Return (x, y) of the center of cell containing provided text 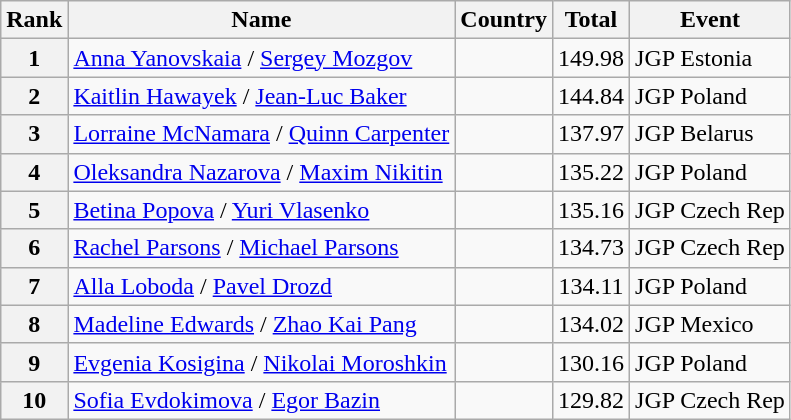
Oleksandra Nazarova / Maxim Nikitin (262, 172)
Betina Popova / Yuri Vlasenko (262, 210)
137.97 (592, 134)
Total (592, 20)
Event (710, 20)
3 (34, 134)
Madeline Edwards / Zhao Kai Pang (262, 324)
135.16 (592, 210)
Rank (34, 20)
7 (34, 286)
Sofia Evdokimova / Egor Bazin (262, 400)
130.16 (592, 362)
Lorraine McNamara / Quinn Carpenter (262, 134)
2 (34, 96)
1 (34, 58)
134.73 (592, 248)
4 (34, 172)
Kaitlin Hawayek / Jean-Luc Baker (262, 96)
135.22 (592, 172)
JGP Mexico (710, 324)
JGP Estonia (710, 58)
149.98 (592, 58)
5 (34, 210)
134.11 (592, 286)
129.82 (592, 400)
Name (262, 20)
10 (34, 400)
8 (34, 324)
JGP Belarus (710, 134)
Country (504, 20)
Rachel Parsons / Michael Parsons (262, 248)
6 (34, 248)
9 (34, 362)
134.02 (592, 324)
Anna Yanovskaia / Sergey Mozgov (262, 58)
144.84 (592, 96)
Evgenia Kosigina / Nikolai Moroshkin (262, 362)
Alla Loboda / Pavel Drozd (262, 286)
